Extract the [x, y] coordinate from the center of the cell holding the provided text.  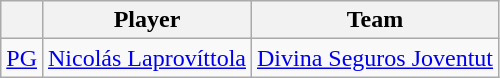
Team [376, 20]
PG [22, 58]
Nicolás Laprovíttola [146, 58]
Player [146, 20]
Divina Seguros Joventut [376, 58]
